Pinpoint the cell where the given text exists, returning its (X, Y) midpoint coordinate. 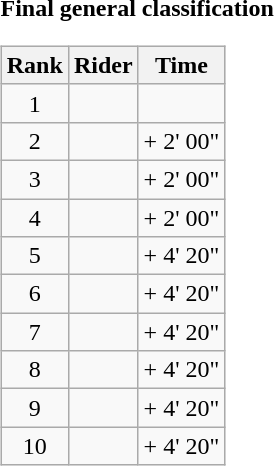
3 (34, 179)
10 (34, 446)
Rank (34, 65)
1 (34, 103)
Time (182, 65)
8 (34, 370)
Rider (103, 65)
9 (34, 408)
2 (34, 141)
5 (34, 256)
7 (34, 332)
4 (34, 217)
6 (34, 294)
